Return the (x, y) coordinate for the center point of the cell that contains the specified text.  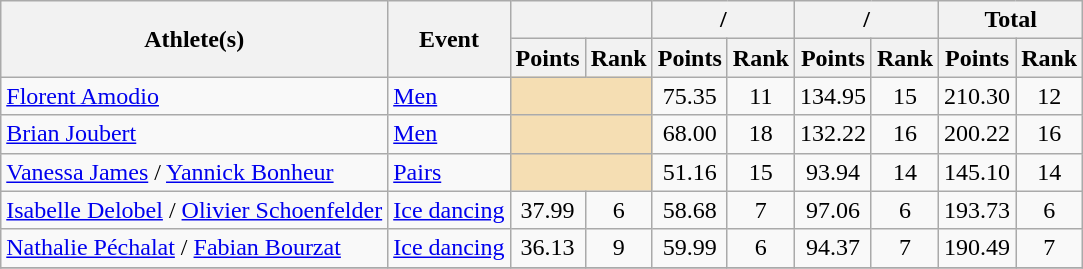
132.22 (832, 134)
134.95 (832, 96)
200.22 (978, 134)
Vanessa James / Yannick Bonheur (194, 172)
37.99 (548, 210)
Athlete(s) (194, 39)
18 (760, 134)
Event (449, 39)
97.06 (832, 210)
75.35 (690, 96)
68.00 (690, 134)
Isabelle Delobel / Olivier Schoenfelder (194, 210)
145.10 (978, 172)
193.73 (978, 210)
12 (1050, 96)
Florent Amodio (194, 96)
93.94 (832, 172)
9 (618, 248)
51.16 (690, 172)
210.30 (978, 96)
Nathalie Péchalat / Fabian Bourzat (194, 248)
58.68 (690, 210)
Brian Joubert (194, 134)
11 (760, 96)
Total (1011, 20)
36.13 (548, 248)
94.37 (832, 248)
Pairs (449, 172)
190.49 (978, 248)
59.99 (690, 248)
